Extract the (X, Y) coordinate from the center of the cell holding the provided text.  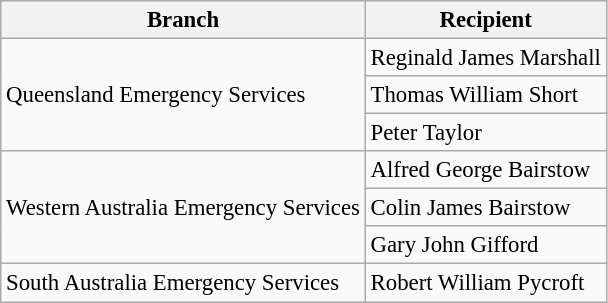
Colin James Bairstow (486, 208)
Thomas William Short (486, 95)
Reginald James Marshall (486, 58)
Branch (183, 20)
Robert William Pycroft (486, 283)
South Australia Emergency Services (183, 283)
Alfred George Bairstow (486, 170)
Queensland Emergency Services (183, 96)
Peter Taylor (486, 133)
Gary John Gifford (486, 245)
Western Australia Emergency Services (183, 208)
Recipient (486, 20)
